Identify which cell holds the provided text, then report its (x, y) central coordinate. 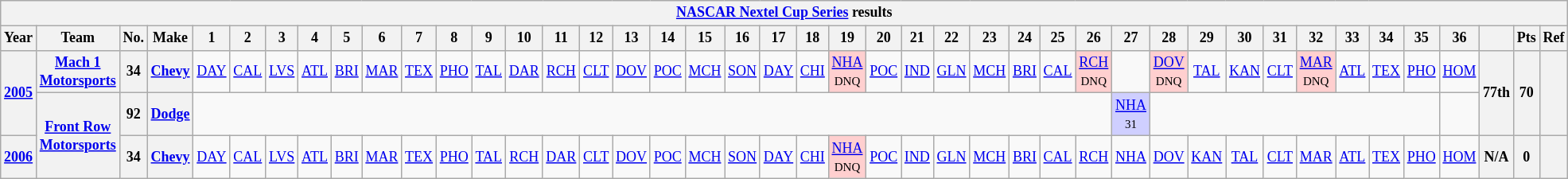
26 (1094, 38)
Make (170, 38)
29 (1207, 38)
2 (248, 38)
Mach 1 Motorsports (78, 72)
92 (134, 115)
27 (1131, 38)
11 (562, 38)
0 (1526, 157)
10 (523, 38)
5 (347, 38)
77th (1497, 92)
MARDNQ (1316, 72)
N/A (1497, 157)
1 (212, 38)
23 (990, 38)
22 (951, 38)
25 (1058, 38)
Front Row Motorsports (78, 135)
28 (1169, 38)
35 (1421, 38)
8 (453, 38)
Year (19, 38)
21 (918, 38)
2006 (19, 157)
30 (1245, 38)
Team (78, 38)
32 (1316, 38)
9 (488, 38)
No. (134, 38)
18 (812, 38)
19 (847, 38)
24 (1025, 38)
70 (1526, 92)
7 (419, 38)
NASCAR Nextel Cup Series results (784, 13)
Pts (1526, 38)
DOVDNQ (1169, 72)
4 (315, 38)
Dodge (170, 115)
31 (1279, 38)
36 (1459, 38)
3 (282, 38)
12 (597, 38)
2005 (19, 92)
16 (743, 38)
20 (884, 38)
RCHDNQ (1094, 72)
33 (1352, 38)
6 (382, 38)
15 (705, 38)
Ref (1554, 38)
NHA31 (1131, 115)
NHA (1131, 157)
17 (778, 38)
14 (667, 38)
13 (632, 38)
